Pinpoint the cell where the given text exists, returning its (x, y) midpoint coordinate. 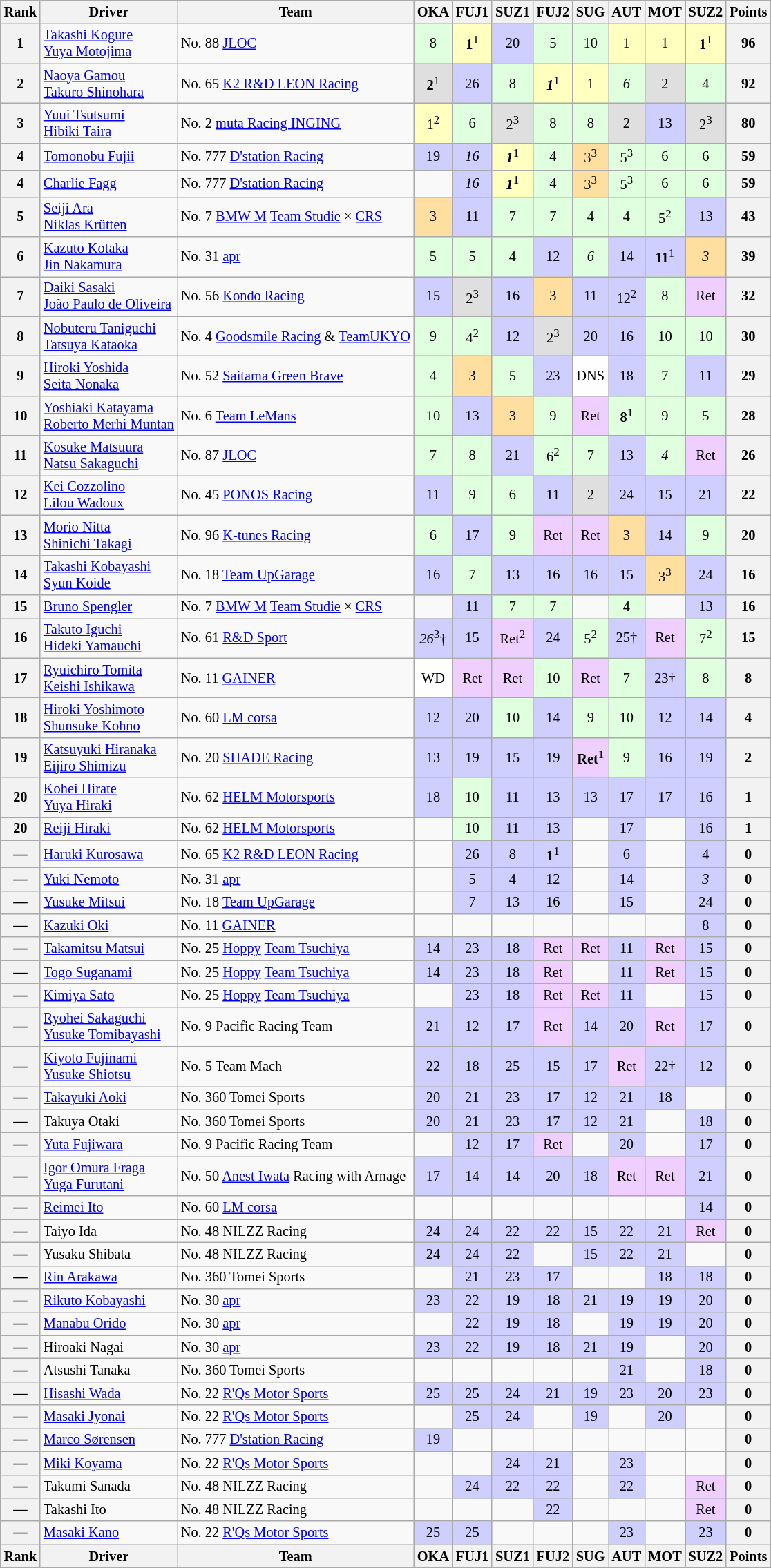
Kimiya Sato (109, 995)
Taiyo Ida (109, 1231)
Masaki Kano (109, 1533)
92 (748, 84)
Takumi Sanada (109, 1487)
No. 5 Team Mach (296, 1067)
Hiroaki Nagai (109, 1347)
Reiji Hiraki (109, 829)
81 (627, 416)
Yoshiaki Katayama Roberto Merhi Muntan (109, 416)
No. 87 JLOC (296, 456)
No. 6 Team LeMans (296, 416)
43 (748, 217)
Hisashi Wada (109, 1393)
Daiki Sasaki João Paulo de Oliveira (109, 296)
No. 4 Goodsmile Racing & TeamUKYO (296, 336)
122 (627, 296)
Yuki Nemoto (109, 879)
96 (748, 43)
Rin Arakawa (109, 1277)
No. 96 K-tunes Racing (296, 535)
Hiroki Yoshimoto Shunsuke Kohno (109, 717)
Naoya Gamou Takuro Shinohara (109, 84)
Yuui Tsutsumi Hibiki Taira (109, 123)
Miki Koyama (109, 1463)
No. 52 Saitama Green Brave (296, 376)
WD (433, 678)
Kiyoto Fujinami Yusuke Shiotsu (109, 1067)
30 (748, 336)
Katsuyuki Hiranaka Eijiro Shimizu (109, 757)
23† (665, 678)
Atsushi Tanaka (109, 1370)
Takamitsu Matsui (109, 949)
Manabu Orido (109, 1324)
No. 88 JLOC (296, 43)
Kohei Hirate Yuya Hiraki (109, 797)
No. 2 muta Racing INGING (296, 123)
32 (748, 296)
Kazuki Oki (109, 925)
Kosuke Matsuura Natsu Sakaguchi (109, 456)
Kei Cozzolino Lilou Wadoux (109, 495)
Masaki Jyonai (109, 1417)
Tomonobu Fujii (109, 156)
Yusuke Mitsui (109, 902)
No. 20 SHADE Racing (296, 757)
Ret1 (591, 757)
DNS (591, 376)
Marco Sørensen (109, 1440)
62 (553, 456)
No. 50 Anest Iwata Racing with Arnage (296, 1176)
No. 61 R&D Sport (296, 638)
Seiji Ara Niklas Krütten (109, 217)
39 (748, 257)
Ryuichiro Tomita Keishi Ishikawa (109, 678)
25† (627, 638)
Ryohei Sakaguchi Yusuke Tomibayashi (109, 1027)
Kazuto Kotaka Jin Nakamura (109, 257)
Hiroki Yoshida Seita Nonaka (109, 376)
Takuto Iguchi Hideki Yamauchi (109, 638)
Charlie Fagg (109, 184)
Ret2 (513, 638)
22† (665, 1067)
Bruno Spengler (109, 606)
29 (748, 376)
Morio Nitta Shinichi Takagi (109, 535)
Takashi Kogure Yuya Motojima (109, 43)
Haruki Kurosawa (109, 853)
Igor Omura Fraga Yuga Furutani (109, 1176)
Rikuto Kobayashi (109, 1300)
Yuta Fujiwara (109, 1145)
Nobuteru Taniguchi Tatsuya Kataoka (109, 336)
Takashi Kobayashi Syun Koide (109, 575)
28 (748, 416)
80 (748, 123)
No. 45 PONOS Racing (296, 495)
Yusaku Shibata (109, 1254)
Takayuki Aoki (109, 1098)
111 (665, 257)
Togo Suganami (109, 972)
No. 56 Kondo Racing (296, 296)
263† (433, 638)
72 (706, 638)
Reimei Ito (109, 1208)
42 (473, 336)
Takuya Otaki (109, 1121)
Takashi Ito (109, 1509)
